Extract the [X, Y] coordinate from the center of the cell holding the provided text.  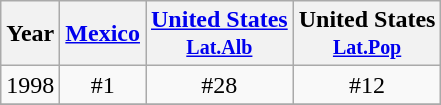
United StatesLat.Pop [367, 34]
#28 [220, 85]
1998 [30, 85]
#1 [103, 85]
Mexico [103, 34]
Year [30, 34]
United StatesLat.Alb [220, 34]
#12 [367, 85]
